Find where the given text appears and provide that cell's center as (x, y) coordinate. 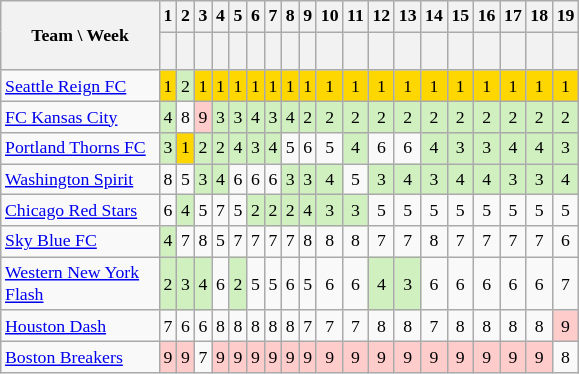
Houston Dash (80, 326)
19 (565, 16)
Portland Thorns FC (80, 148)
Washington Spirit (80, 178)
11 (356, 16)
FC Kansas City (80, 116)
Boston Breakers (80, 356)
Team \ Week (80, 36)
Western New York Flash (80, 284)
10 (329, 16)
12 (381, 16)
13 (407, 16)
15 (460, 16)
14 (434, 16)
16 (486, 16)
Seattle Reign FC (80, 86)
17 (513, 16)
Sky Blue FC (80, 242)
Chicago Red Stars (80, 210)
18 (539, 16)
